Return [X, Y] of the center of cell containing provided text 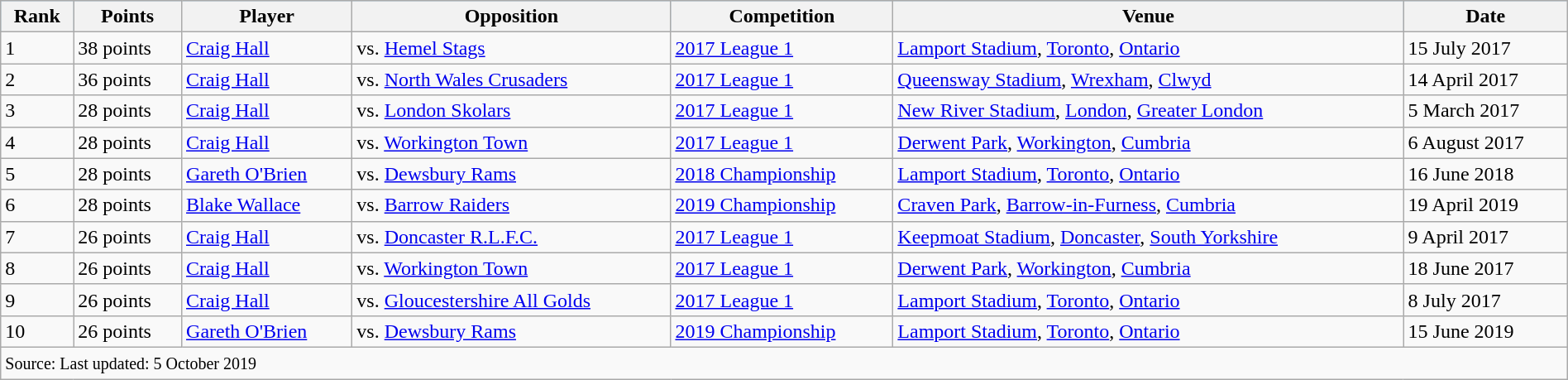
19 April 2019 [1485, 205]
18 June 2017 [1485, 268]
2018 Championship [782, 174]
vs. Barrow Raiders [511, 205]
36 points [127, 79]
Queensway Stadium, Wrexham, Clwyd [1148, 79]
Date [1485, 17]
1 [37, 48]
Venue [1148, 17]
4 [37, 142]
10 [37, 331]
5 March 2017 [1485, 111]
Rank [37, 17]
vs. Hemel Stags [511, 48]
Craven Park, Barrow-in-Furness, Cumbria [1148, 205]
Points [127, 17]
Source: Last updated: 5 October 2019 [784, 363]
New River Stadium, London, Greater London [1148, 111]
14 April 2017 [1485, 79]
3 [37, 111]
vs. London Skolars [511, 111]
5 [37, 174]
Blake Wallace [267, 205]
8 [37, 268]
8 July 2017 [1485, 300]
2 [37, 79]
9 April 2017 [1485, 237]
6 August 2017 [1485, 142]
Keepmoat Stadium, Doncaster, South Yorkshire [1148, 237]
15 June 2019 [1485, 331]
Competition [782, 17]
vs. Doncaster R.L.F.C. [511, 237]
6 [37, 205]
Player [267, 17]
vs. Gloucestershire All Golds [511, 300]
16 June 2018 [1485, 174]
38 points [127, 48]
Opposition [511, 17]
9 [37, 300]
7 [37, 237]
15 July 2017 [1485, 48]
vs. North Wales Crusaders [511, 79]
